Identify which cell holds the provided text, then report its [x, y] central coordinate. 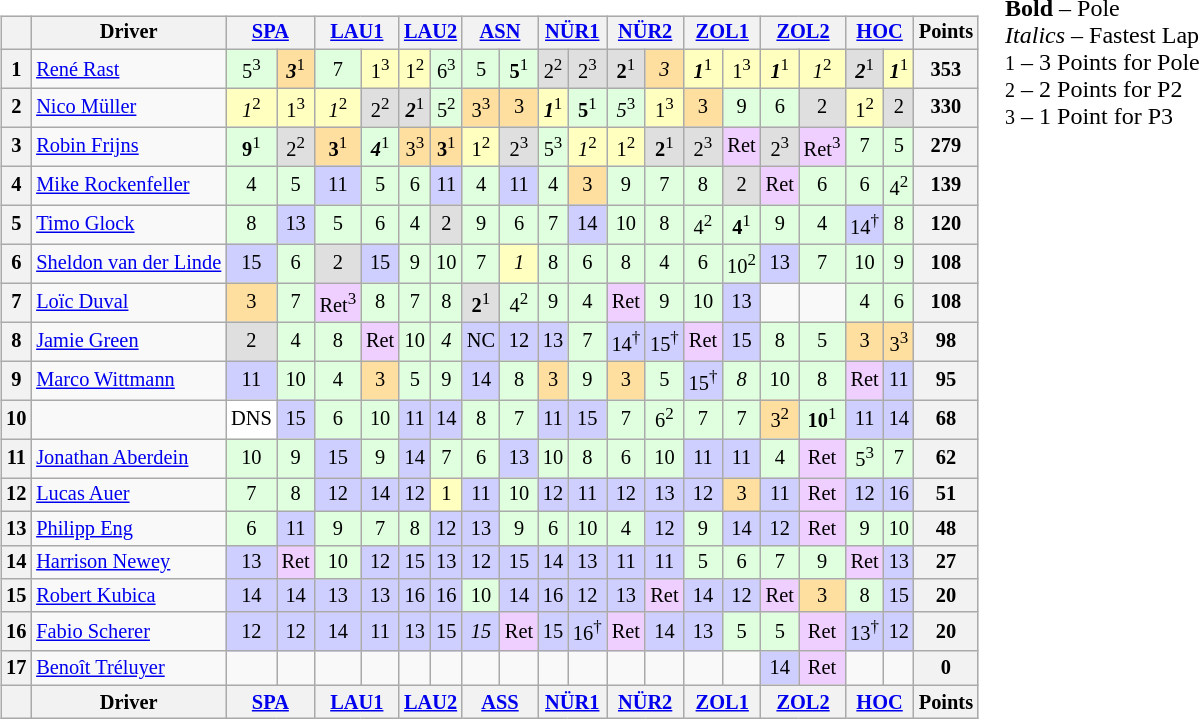
101 [822, 420]
279 [946, 146]
Marco Wittmann [128, 380]
NC [481, 342]
Timo Glock [128, 224]
13† [864, 632]
98 [946, 342]
48 [946, 528]
91 [251, 146]
Mike Rockenfeller [128, 186]
Sheldon van der Linde [128, 264]
Benoît Tréluyer [128, 668]
ASN [500, 33]
Lucas Auer [128, 495]
68 [946, 420]
0 [946, 668]
Jamie Green [128, 342]
Robin Frijns [128, 146]
27 [946, 562]
Robert Kubica [128, 596]
16† [588, 632]
René Rast [128, 68]
Harrison Newey [128, 562]
Loïc Duval [128, 302]
Nico Müller [128, 108]
Fabio Scherer [128, 632]
330 [946, 108]
102 [742, 264]
Jonathan Aberdein [128, 458]
353 [946, 68]
32 [780, 420]
95 [946, 380]
63 [446, 68]
ASS [500, 702]
120 [946, 224]
139 [946, 186]
17 [16, 668]
52 [446, 108]
Philipp Eng [128, 528]
DNS [251, 420]
